Extract the [X, Y] coordinate from the center of the cell holding the provided text.  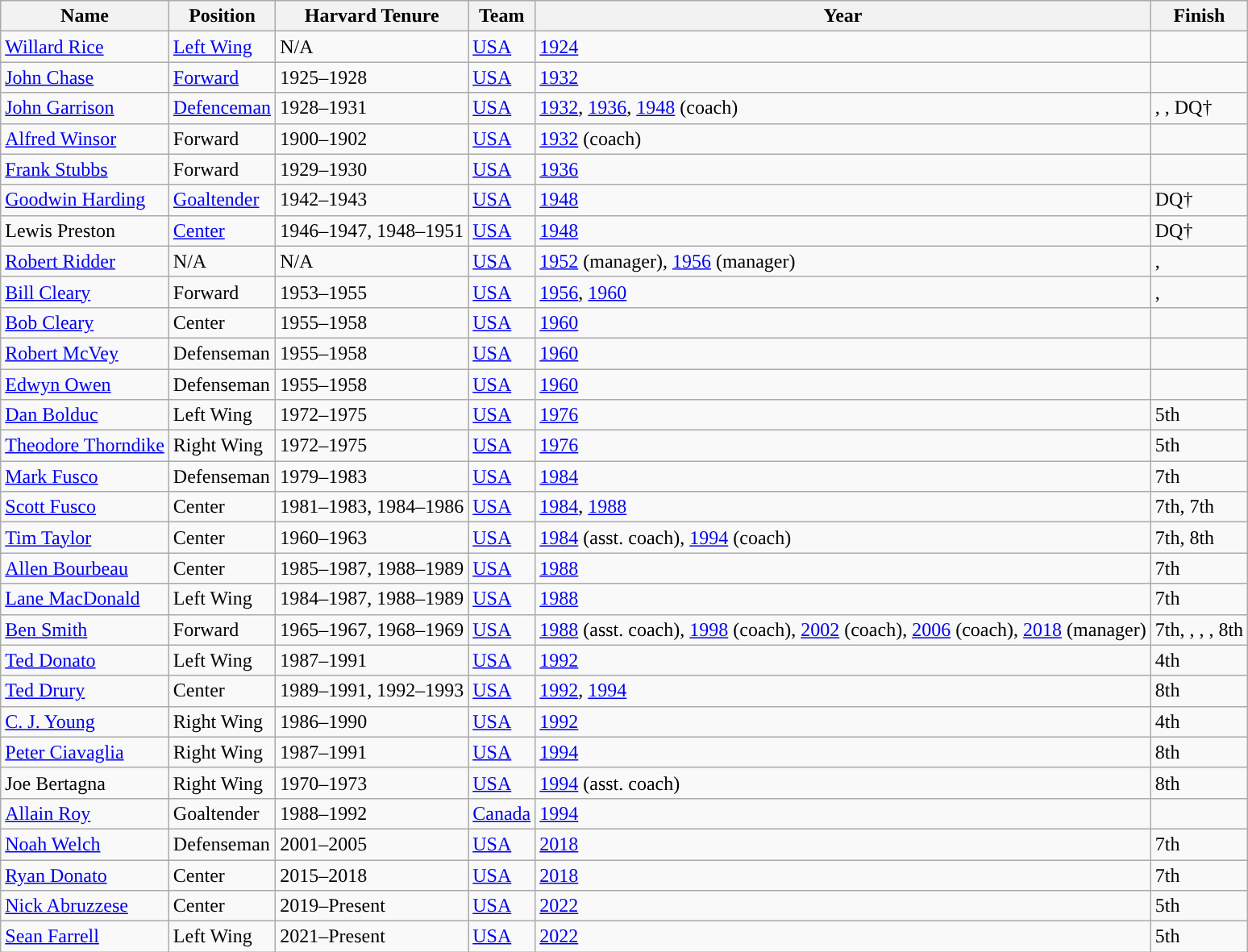
Edwyn Owen [85, 385]
Ted Drury [85, 691]
Alfred Winsor [85, 139]
7th, , , , 8th [1199, 630]
Dan Bolduc [85, 415]
1956, 1960 [843, 292]
Noah Welch [85, 844]
Goodwin Harding [85, 200]
Bob Cleary [85, 322]
Lewis Preston [85, 231]
Tim Taylor [85, 538]
Ben Smith [85, 630]
John Chase [85, 77]
1986–1990 [372, 721]
Peter Ciavaglia [85, 752]
1952 (manager), 1956 (manager) [843, 261]
1981–1983, 1984–1986 [372, 507]
1929–1930 [372, 169]
1985–1987, 1988–1989 [372, 568]
1924 [843, 47]
2019–Present [372, 906]
Bill Cleary [85, 292]
, , DQ† [1199, 108]
Position [222, 16]
1932 [843, 77]
Nick Abruzzese [85, 906]
1984, 1988 [843, 507]
1960–1963 [372, 538]
Scott Fusco [85, 507]
1936 [843, 169]
Frank Stubbs [85, 169]
Sean Farrell [85, 937]
2001–2005 [372, 844]
1970–1973 [372, 783]
C. J. Young [85, 721]
1900–1902 [372, 139]
Robert Ridder [85, 261]
Theodore Thorndike [85, 446]
1984–1987, 1988–1989 [372, 599]
1992, 1994 [843, 691]
1988 (asst. coach), 1998 (coach), 2002 (coach), 2006 (coach), 2018 (manager) [843, 630]
Allain Roy [85, 813]
Year [843, 16]
John Garrison [85, 108]
Team [501, 16]
Lane MacDonald [85, 599]
7th, 8th [1199, 538]
1989–1991, 1992–1993 [372, 691]
Mark Fusco [85, 476]
1994 (asst. coach) [843, 783]
Finish [1199, 16]
1979–1983 [372, 476]
1942–1943 [372, 200]
7th, 7th [1199, 507]
1928–1931 [372, 108]
Defenceman [222, 108]
1953–1955 [372, 292]
1932 (coach) [843, 139]
Ted Donato [85, 660]
Willard Rice [85, 47]
2021–Present [372, 937]
1946–1947, 1948–1951 [372, 231]
Harvard Tenure [372, 16]
1984 [843, 476]
Ryan Donato [85, 875]
Name [85, 16]
2015–2018 [372, 875]
1932, 1936, 1948 (coach) [843, 108]
Joe Bertagna [85, 783]
1988–1992 [372, 813]
1965–1967, 1968–1969 [372, 630]
Allen Bourbeau [85, 568]
Robert McVey [85, 353]
Canada [501, 813]
1984 (asst. coach), 1994 (coach) [843, 538]
1925–1928 [372, 77]
